Detect which cell encompasses the target text, then output its [X, Y] center coordinate. 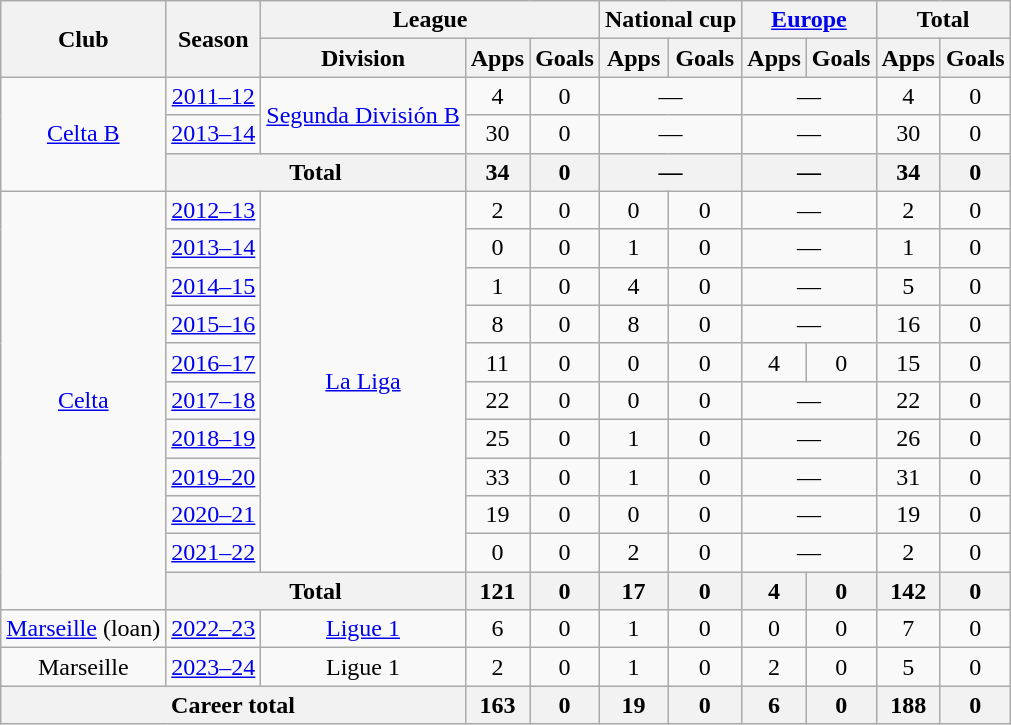
2023–24 [214, 667]
142 [908, 591]
2016–17 [214, 362]
League [430, 20]
Celta B [84, 134]
33 [497, 477]
31 [908, 477]
2018–19 [214, 438]
La Liga [363, 382]
2020–21 [214, 515]
188 [908, 705]
Season [214, 39]
16 [908, 324]
15 [908, 362]
Segunda División B [363, 115]
Marseille (loan) [84, 629]
11 [497, 362]
25 [497, 438]
National cup [670, 20]
2015–16 [214, 324]
Division [363, 58]
7 [908, 629]
Career total [233, 705]
2022–23 [214, 629]
2017–18 [214, 400]
2021–22 [214, 553]
Marseille [84, 667]
2019–20 [214, 477]
17 [633, 591]
163 [497, 705]
Celta [84, 400]
2014–15 [214, 286]
2011–12 [214, 96]
2012–13 [214, 210]
26 [908, 438]
Club [84, 39]
Europe [809, 20]
121 [497, 591]
